Return the [x, y] coordinate for the center point of the cell that contains the specified text.  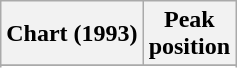
Chart (1993) [72, 34]
Peakposition [189, 34]
